Return (x, y) of the center of cell containing provided text 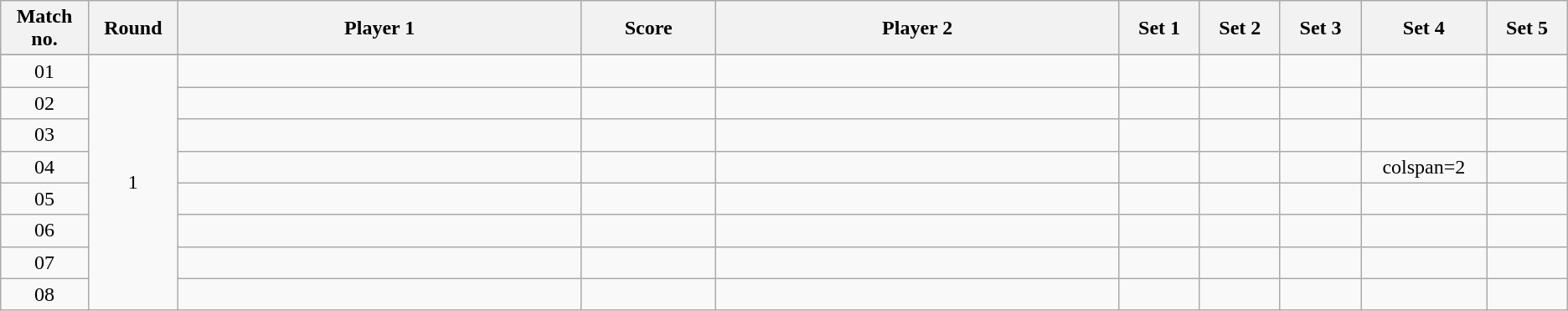
03 (45, 135)
1 (132, 183)
Score (648, 29)
08 (45, 294)
Set 1 (1159, 29)
06 (45, 231)
07 (45, 262)
Set 4 (1424, 29)
05 (45, 199)
Round (132, 29)
Set 3 (1320, 29)
Match no. (45, 29)
Set 2 (1240, 29)
Set 5 (1527, 29)
Player 1 (379, 29)
Player 2 (916, 29)
01 (45, 71)
colspan=2 (1424, 167)
02 (45, 103)
04 (45, 167)
